Output the (x, y) coordinate of the center of the cell containing the given text.  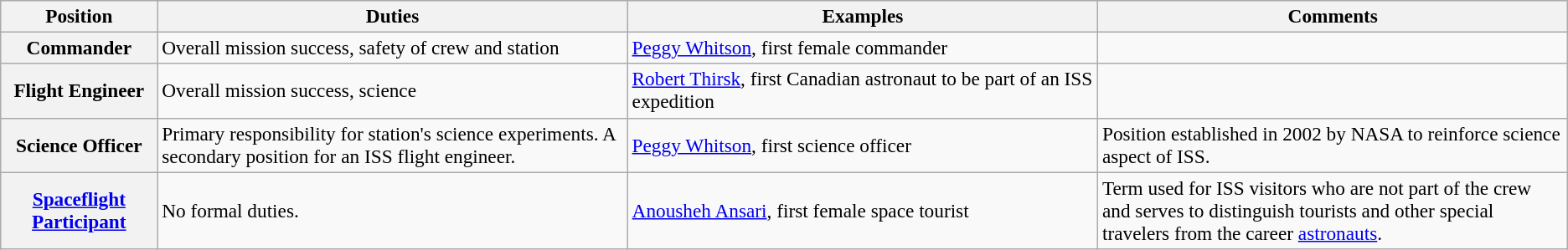
Overall mission success, science (392, 90)
Term used for ISS visitors who are not part of the crew and serves to distinguish tourists and other special travelers from the career astronauts. (1333, 210)
Robert Thirsk, first Canadian astronaut to be part of an ISS expedition (863, 90)
Position (79, 16)
Duties (392, 16)
Spaceflight Participant (79, 210)
Primary responsibility for station's science experiments. A secondary position for an ISS flight engineer. (392, 145)
Flight Engineer (79, 90)
Position established in 2002 by NASA to reinforce science aspect of ISS. (1333, 145)
Overall mission success, safety of crew and station (392, 48)
Examples (863, 16)
Peggy Whitson, first science officer (863, 145)
Anousheh Ansari, first female space tourist (863, 210)
Peggy Whitson, first female commander (863, 48)
Science Officer (79, 145)
No formal duties. (392, 210)
Commander (79, 48)
Comments (1333, 16)
